Capture the cell that displays the provided text and extract its [X, Y] central coordinate. 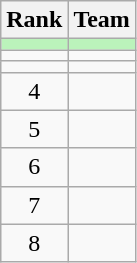
5 [34, 129]
8 [34, 243]
Team [102, 20]
6 [34, 167]
4 [34, 91]
Rank [34, 20]
7 [34, 205]
